Pinpoint the cell where the given text exists, returning its [X, Y] midpoint coordinate. 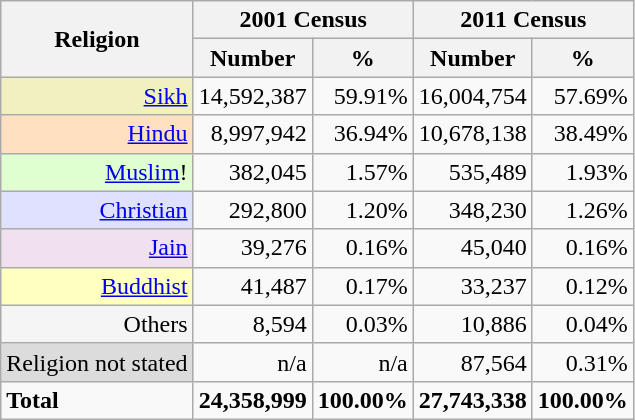
Buddhist [97, 286]
87,564 [472, 362]
Jain [97, 248]
27,743,338 [472, 400]
33,237 [472, 286]
16,004,754 [472, 96]
2001 Census [303, 20]
1.20% [362, 210]
0.31% [582, 362]
2011 Census [523, 20]
41,487 [252, 286]
8,997,942 [252, 134]
45,040 [472, 248]
38.49% [582, 134]
14,592,387 [252, 96]
36.94% [362, 134]
Muslim! [97, 172]
0.03% [362, 324]
57.69% [582, 96]
348,230 [472, 210]
10,678,138 [472, 134]
59.91% [362, 96]
Hindu [97, 134]
1.93% [582, 172]
39,276 [252, 248]
Religion not stated [97, 362]
0.12% [582, 286]
535,489 [472, 172]
Sikh [97, 96]
Christian [97, 210]
1.57% [362, 172]
0.17% [362, 286]
382,045 [252, 172]
10,886 [472, 324]
24,358,999 [252, 400]
Others [97, 324]
0.04% [582, 324]
Religion [97, 39]
8,594 [252, 324]
1.26% [582, 210]
Total [97, 400]
292,800 [252, 210]
